For the text-containing cell, return its midpoint in [x, y] coordinate format. 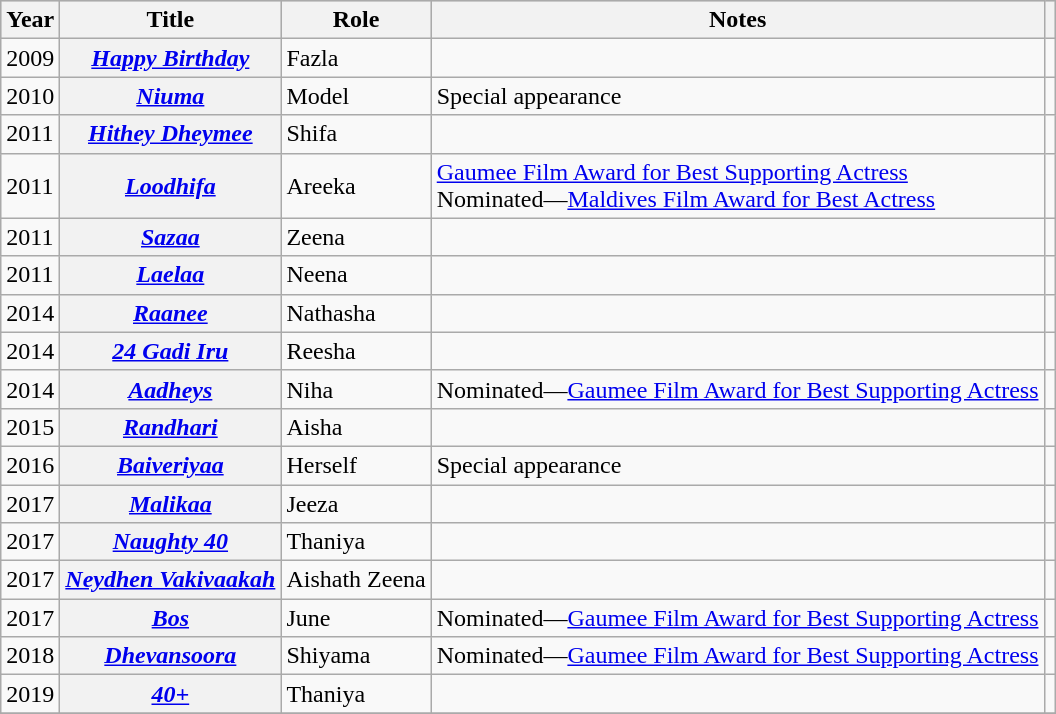
2015 [30, 427]
Naughty 40 [170, 542]
Zeena [356, 237]
Role [356, 20]
Model [356, 96]
Sazaa [170, 237]
Neena [356, 275]
Randhari [170, 427]
Baiveriyaa [170, 465]
2019 [30, 694]
Gaumee Film Award for Best Supporting ActressNominated—Maldives Film Award for Best Actress [738, 186]
40+ [170, 694]
Niha [356, 389]
Happy Birthday [170, 58]
Shiyama [356, 656]
Aishath Zeena [356, 580]
Title [170, 20]
Notes [738, 20]
Jeeza [356, 503]
Neydhen Vakivaakah [170, 580]
Areeka [356, 186]
2010 [30, 96]
Malikaa [170, 503]
2009 [30, 58]
Reesha [356, 351]
Loodhifa [170, 186]
June [356, 618]
Aisha [356, 427]
Herself [356, 465]
Laelaa [170, 275]
Raanee [170, 313]
2016 [30, 465]
24 Gadi Iru [170, 351]
Bos [170, 618]
Hithey Dheymee [170, 134]
Aadheys [170, 389]
Fazla [356, 58]
Dhevansoora [170, 656]
Nathasha [356, 313]
Shifa [356, 134]
Year [30, 20]
Niuma [170, 96]
2018 [30, 656]
